For the text-containing cell, return its midpoint in (x, y) coordinate format. 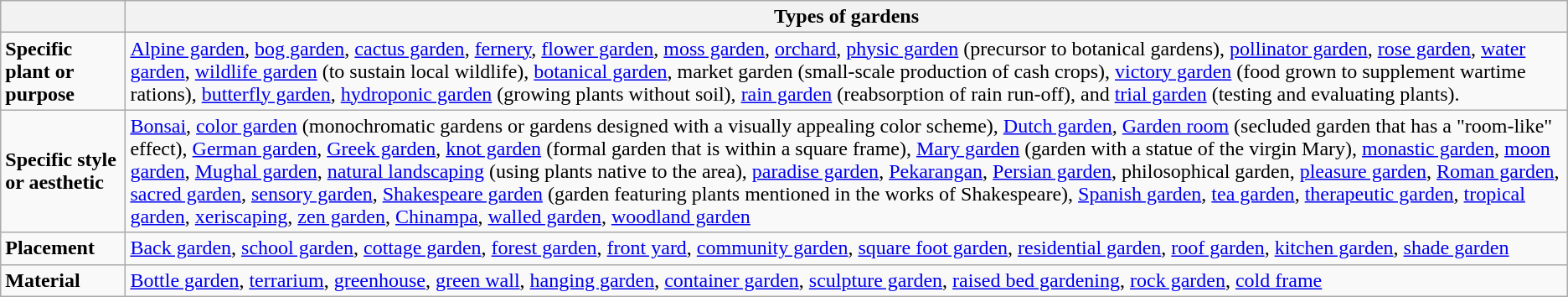
Placement (64, 248)
Material (64, 280)
Types of gardens (846, 17)
Bottle garden, terrarium, greenhouse, green wall, hanging garden, container garden, sculpture garden, raised bed gardening, rock garden, cold frame (846, 280)
Specific plant or purpose (64, 71)
Specific style or aesthetic (64, 171)
